Provide the [X, Y] coordinate of the cell's center where the given text is located.  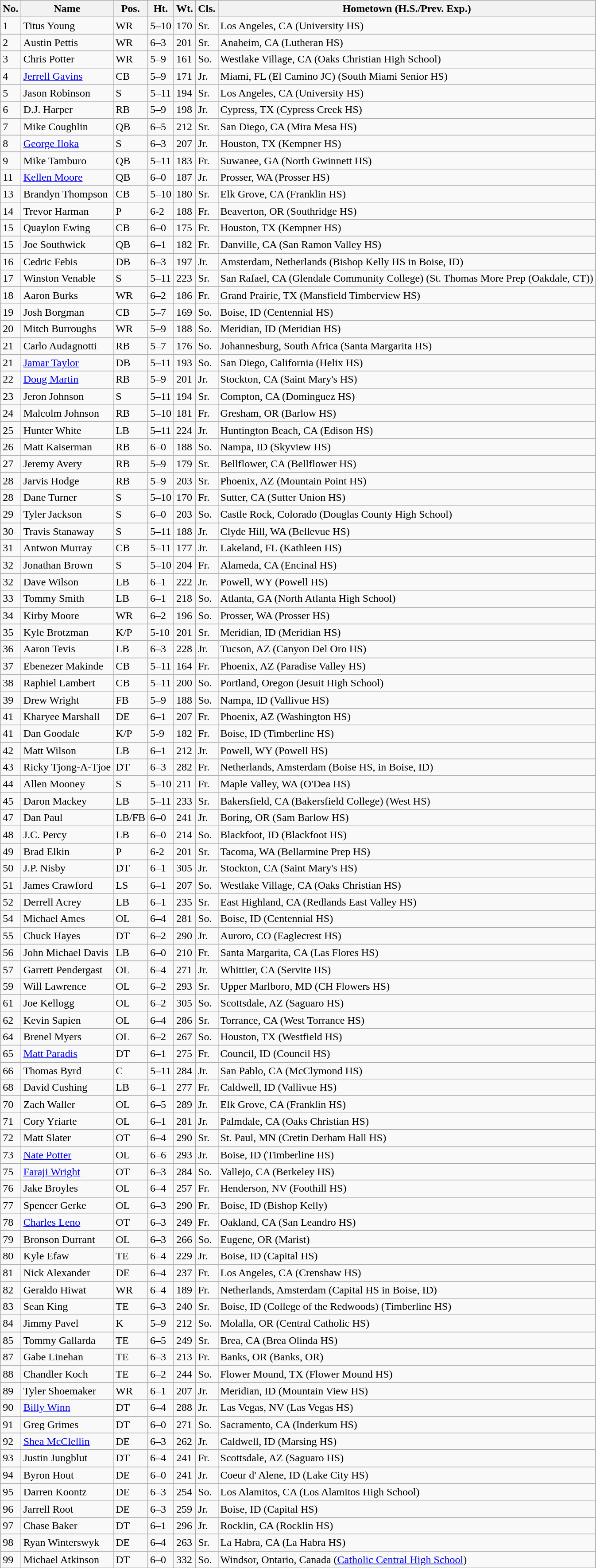
James Crawford [67, 885]
Ricky Tjong-A-Tjoe [67, 767]
94 [11, 1475]
83 [11, 1307]
Mitch Burroughs [67, 329]
Jeremy Avery [67, 464]
Danville, CA (San Ramon Valley HS) [406, 245]
Portland, Oregon (Jesuit High School) [406, 683]
187 [185, 177]
223 [185, 279]
Phoenix, AZ (Washington HS) [406, 716]
42 [11, 751]
Matt Wilson [67, 751]
Aaron Tevis [67, 649]
Caldwell, ID (Vallivue HS) [406, 1088]
25 [11, 430]
Mike Coughlin [67, 127]
197 [185, 262]
229 [185, 1256]
57 [11, 969]
Vallejo, CA (Berkeley HS) [406, 1172]
Geraldo Hiwat [67, 1290]
27 [11, 464]
Jerrell Gavins [67, 76]
Dave Wilson [67, 582]
Tacoma, WA (Bellarmine Prep HS) [406, 852]
Jarvis Hodge [67, 480]
Rocklin, CA (Rocklin HS) [406, 1525]
11 [11, 177]
Sacramento, CA (Inderkum HS) [406, 1425]
Houston, TX (Westfield HS) [406, 1037]
Whittier, CA (Servite HS) [406, 969]
282 [185, 767]
24 [11, 413]
Blackfoot, ID (Blackfoot HS) [406, 835]
Zach Waller [67, 1104]
Austin Pettis [67, 43]
Grand Prairie, TX (Mansfield Timberview HS) [406, 295]
George Iloka [67, 143]
Clyde Hill, WA (Bellevue HS) [406, 531]
Chuck Hayes [67, 936]
99 [11, 1559]
Brad Elkin [67, 852]
37 [11, 666]
Travis Stanaway [67, 531]
Daron Mackey [67, 801]
211 [185, 784]
180 [185, 194]
5-10 [161, 632]
Beaverton, OR (Southridge HS) [406, 211]
Trevor Harman [67, 211]
Flower Mound, TX (Flower Mound HS) [406, 1374]
76 [11, 1189]
62 [11, 1020]
Joe Southwick [67, 245]
49 [11, 852]
275 [185, 1054]
80 [11, 1256]
Tyler Jackson [67, 515]
Las Vegas, NV (Las Vegas HS) [406, 1408]
J.C. Percy [67, 835]
Miami, FL (El Camino JC) (South Miami Senior HS) [406, 76]
Name [67, 9]
Coeur d' Alene, ID (Lake City HS) [406, 1475]
Eugene, OR (Marist) [406, 1239]
Justin Jungblut [67, 1458]
13 [11, 194]
Palmdale, CA (Oaks Christian HS) [406, 1121]
Sutter, CA (Sutter Union HS) [406, 498]
Brenel Myers [67, 1037]
87 [11, 1357]
61 [11, 1003]
Quaylon Ewing [67, 228]
Bakersfield, CA (Bakersfield College) (West HS) [406, 801]
84 [11, 1324]
LB/FB [131, 818]
Ryan Winterswyk [67, 1542]
266 [185, 1239]
8 [11, 143]
No. [11, 9]
81 [11, 1273]
Bronson Durrant [67, 1239]
K [131, 1324]
71 [11, 1121]
Matt Slater [67, 1138]
286 [185, 1020]
175 [185, 228]
30 [11, 531]
San Rafael, CA (Glendale Community College) (St. Thomas More Prep (Oakdale, CT)) [406, 279]
96 [11, 1509]
259 [185, 1509]
16 [11, 262]
183 [185, 160]
Jarrell Root [67, 1509]
Chris Potter [67, 59]
222 [185, 582]
65 [11, 1054]
204 [185, 565]
235 [185, 902]
288 [185, 1408]
93 [11, 1458]
East Highland, CA (Redlands East Valley HS) [406, 902]
Titus Young [67, 26]
72 [11, 1138]
Dan Goodale [67, 733]
332 [185, 1559]
Gresham, OR (Barlow HS) [406, 413]
Boise, ID (College of the Redwoods) (Timberline HS) [406, 1307]
244 [185, 1374]
Hometown (H.S./Prev. Exp.) [406, 9]
Faraji Wright [67, 1172]
Compton, CA (Dominguez HS) [406, 396]
54 [11, 919]
Castle Rock, Colorado (Douglas County High School) [406, 515]
Amsterdam, Netherlands (Bishop Kelly HS in Boise, ID) [406, 262]
240 [185, 1307]
Matt Kaiserman [67, 447]
161 [185, 59]
Thomas Byrd [67, 1071]
Tommy Gallarda [67, 1340]
Michael Ames [67, 919]
Drew Wright [67, 700]
39 [11, 700]
FB [131, 700]
196 [185, 616]
77 [11, 1205]
88 [11, 1374]
Nampa, ID (Skyview HS) [406, 447]
6–6 [161, 1155]
29 [11, 515]
78 [11, 1222]
Garrett Pendergast [67, 969]
33 [11, 599]
Santa Margarita, CA (Las Flores HS) [406, 952]
48 [11, 835]
237 [185, 1273]
Gabe Linehan [67, 1357]
Upper Marlboro, MD (CH Flowers HS) [406, 986]
Cypress, TX (Cypress Creek HS) [406, 110]
Council, ID (Council HS) [406, 1054]
213 [185, 1357]
1 [11, 26]
3 [11, 59]
Matt Paradis [67, 1054]
San Pablo, CA (McClymond HS) [406, 1071]
Will Lawrence [67, 986]
164 [185, 666]
70 [11, 1104]
Banks, OR (Banks, OR) [406, 1357]
J.P. Nisby [67, 868]
9 [11, 160]
Westlake Village, CA (Oaks Christian High School) [406, 59]
38 [11, 683]
92 [11, 1441]
267 [185, 1037]
Tyler Shoemaker [67, 1391]
Boring, OR (Sam Barlow HS) [406, 818]
Charles Leno [67, 1222]
David Cushing [67, 1088]
Jamar Taylor [67, 363]
263 [185, 1542]
Joe Kellogg [67, 1003]
Josh Borgman [67, 312]
2 [11, 43]
Cory Yriarte [67, 1121]
64 [11, 1037]
91 [11, 1425]
Suwanee, GA (North Gwinnett HS) [406, 160]
Kharyee Marshall [67, 716]
Auroro, CO (Eaglecrest HS) [406, 936]
D.J. Harper [67, 110]
Jake Broyles [67, 1189]
San Diego, California (Helix HS) [406, 363]
Spencer Gerke [67, 1205]
Pos. [131, 9]
22 [11, 379]
18 [11, 295]
17 [11, 279]
Shea McClellin [67, 1441]
Johannesburg, South Africa (Santa Margarita HS) [406, 346]
181 [185, 413]
177 [185, 548]
23 [11, 396]
257 [185, 1189]
85 [11, 1340]
Caldwell, ID (Marsing HS) [406, 1441]
Darren Koontz [67, 1492]
277 [185, 1088]
Chandler Koch [67, 1374]
San Diego, CA (Mira Mesa HS) [406, 127]
La Habra, CA (La Habra HS) [406, 1542]
7 [11, 127]
Molalla, OR (Central Catholic HS) [406, 1324]
Michael Atkinson [67, 1559]
189 [185, 1290]
Nate Potter [67, 1155]
169 [185, 312]
20 [11, 329]
Kyle Efaw [67, 1256]
Greg Grimes [67, 1425]
Ebenezer Makinde [67, 666]
66 [11, 1071]
John Michael Davis [67, 952]
Brea, CA (Brea Olinda HS) [406, 1340]
Kirby Moore [67, 616]
St. Paul, MN (Cretin Derham Hall HS) [406, 1138]
Carlo Audagnotti [67, 346]
Byron Hout [67, 1475]
Atlanta, GA (North Atlanta High School) [406, 599]
59 [11, 986]
Billy Winn [67, 1408]
97 [11, 1525]
262 [185, 1441]
Oakland, CA (San Leandro HS) [406, 1222]
Cedric Febis [67, 262]
Phoenix, AZ (Mountain Point HS) [406, 480]
Los Angeles, CA (Crenshaw HS) [406, 1273]
Boise, ID (Bishop Kelly) [406, 1205]
186 [185, 295]
198 [185, 110]
14 [11, 211]
Netherlands, Amsterdam (Capital HS in Boise, ID) [406, 1290]
296 [185, 1525]
90 [11, 1408]
31 [11, 548]
52 [11, 902]
C [131, 1071]
Jason Robinson [67, 93]
Mike Tamburo [67, 160]
Dan Paul [67, 818]
Kevin Sapien [67, 1020]
Antwon Murray [67, 548]
Malcolm Johnson [67, 413]
75 [11, 1172]
45 [11, 801]
218 [185, 599]
210 [185, 952]
Derrell Acrey [67, 902]
Tommy Smith [67, 599]
35 [11, 632]
19 [11, 312]
Allen Mooney [67, 784]
Chase Baker [67, 1525]
47 [11, 818]
Huntington Beach, CA (Edison HS) [406, 430]
Los Alamitos, CA (Los Alamitos High School) [406, 1492]
73 [11, 1155]
Phoenix, AZ (Paradise Valley HS) [406, 666]
Kyle Brotzman [67, 632]
Winston Venable [67, 279]
Jimmy Pavel [67, 1324]
95 [11, 1492]
228 [185, 649]
82 [11, 1290]
Bellflower, CA (Bellflower HS) [406, 464]
50 [11, 868]
200 [185, 683]
79 [11, 1239]
Maple Valley, WA (O'Dea HS) [406, 784]
Alameda, CA (Encinal HS) [406, 565]
Jonathan Brown [67, 565]
193 [185, 363]
224 [185, 430]
Henderson, NV (Foothill HS) [406, 1189]
43 [11, 767]
89 [11, 1391]
4 [11, 76]
Tucson, AZ (Canyon Del Oro HS) [406, 649]
233 [185, 801]
Sean King [67, 1307]
Westlake Village, CA (Oaks Christian HS) [406, 885]
LS [131, 885]
Doug Martin [67, 379]
214 [185, 835]
Kellen Moore [67, 177]
Jeron Johnson [67, 396]
Aaron Burks [67, 295]
98 [11, 1542]
Torrance, CA (West Torrance HS) [406, 1020]
34 [11, 616]
Brandyn Thompson [67, 194]
56 [11, 952]
Cls. [207, 9]
36 [11, 649]
Anaheim, CA (Lutheran HS) [406, 43]
Lakeland, FL (Kathleen HS) [406, 548]
289 [185, 1104]
Meridian, ID (Mountain View HS) [406, 1391]
Hunter White [67, 430]
6 [11, 110]
26 [11, 447]
Windsor, Ontario, Canada (Catholic Central High School) [406, 1559]
68 [11, 1088]
179 [185, 464]
Dane Turner [67, 498]
Wt. [185, 9]
176 [185, 346]
Nampa, ID (Vallivue HS) [406, 700]
55 [11, 936]
51 [11, 885]
Netherlands, Amsterdam (Boise HS, in Boise, ID) [406, 767]
171 [185, 76]
Ht. [161, 9]
5 [11, 93]
Nick Alexander [67, 1273]
44 [11, 784]
Raphiel Lambert [67, 683]
5-9 [161, 733]
254 [185, 1492]
